Output the [X, Y] coordinate of the center of the cell containing the given text.  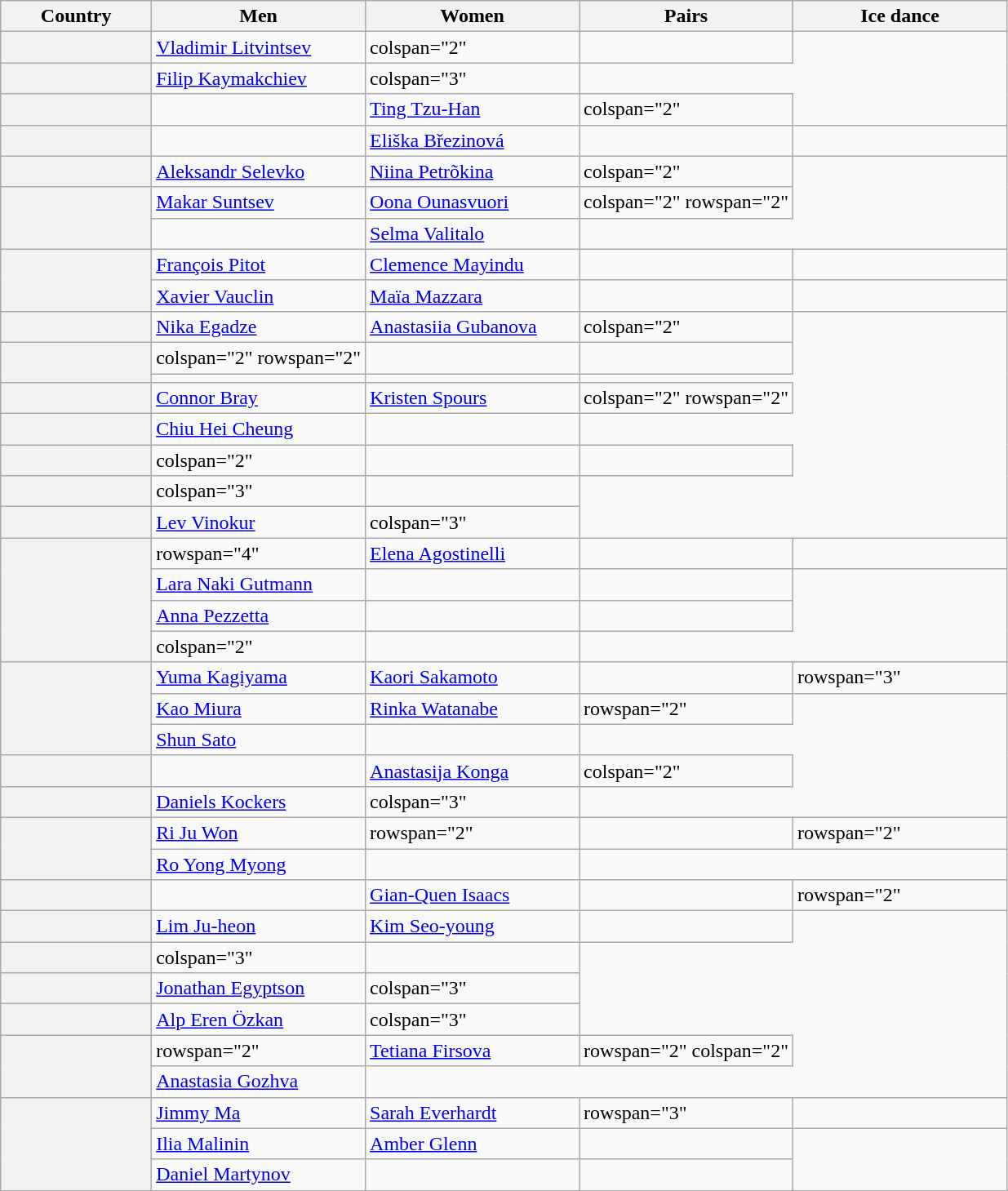
Sarah Everhardt [473, 1113]
Chiu Hei Cheung [259, 429]
Women [473, 16]
Jonathan Egyptson [259, 989]
Amber Glenn [473, 1144]
Daniel Martynov [259, 1175]
Shun Sato [259, 740]
Ting Tzu-Han [473, 109]
Kim Seo-young [473, 927]
Gian-Quen Isaacs [473, 895]
Clemence Mayindu [473, 264]
Alp Eren Özkan [259, 1020]
Anastasia Gozhva [259, 1082]
Vladimir Litvintsev [259, 47]
Selma Valitalo [473, 233]
Tetiana Firsova [473, 1051]
François Pitot [259, 264]
Daniels Kockers [259, 802]
Lara Naki Gutmann [259, 584]
Ice dance [899, 16]
Country [77, 16]
Xavier Vauclin [259, 296]
Anastasiia Gubanova [473, 327]
Kristen Spours [473, 398]
Nika Egadze [259, 327]
Yuma Kagiyama [259, 678]
Maïa Mazzara [473, 296]
Aleksandr Selevko [259, 171]
Jimmy Ma [259, 1113]
Ro Yong Myong [259, 864]
Connor Bray [259, 398]
Kaori Sakamoto [473, 678]
rowspan="2" colspan="2" [686, 1051]
Kao Miura [259, 709]
Lim Ju-heon [259, 927]
Niina Petrõkina [473, 171]
Makar Suntsev [259, 202]
Lev Vinokur [259, 522]
Rinka Watanabe [473, 709]
Filip Kaymakchiev [259, 78]
Ilia Malinin [259, 1144]
Eliška Březinová [473, 140]
rowspan="4" [259, 553]
Anastasija Konga [473, 771]
Pairs [686, 16]
Anna Pezzetta [259, 615]
Ri Ju Won [259, 833]
Men [259, 16]
Oona Ounasvuori [473, 202]
Elena Agostinelli [473, 553]
